Identify which cell holds the provided text, then report its (x, y) central coordinate. 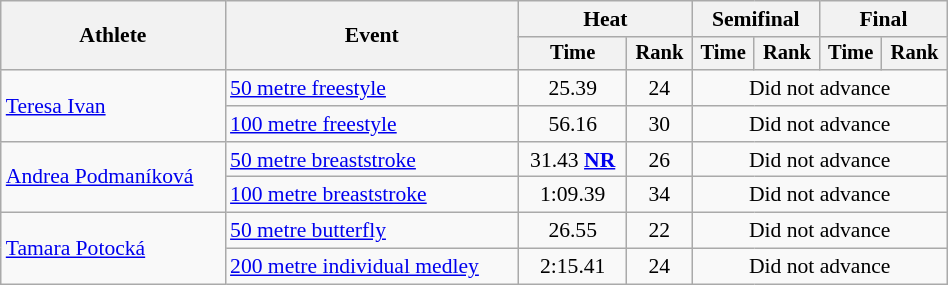
30 (660, 124)
100 metre freestyle (372, 124)
50 metre butterfly (372, 231)
Athlete (113, 36)
Heat (606, 19)
Event (372, 36)
50 metre breaststroke (372, 160)
100 metre breaststroke (372, 195)
2:15.41 (573, 267)
Final (884, 19)
56.16 (573, 124)
31.43 NR (573, 160)
Semifinal (756, 19)
26 (660, 160)
50 metre freestyle (372, 88)
1:09.39 (573, 195)
Teresa Ivan (113, 106)
Andrea Podmaníková (113, 178)
22 (660, 231)
200 metre individual medley (372, 267)
26.55 (573, 231)
34 (660, 195)
25.39 (573, 88)
Tamara Potocká (113, 248)
